For the text-containing cell, return its midpoint in [x, y] coordinate format. 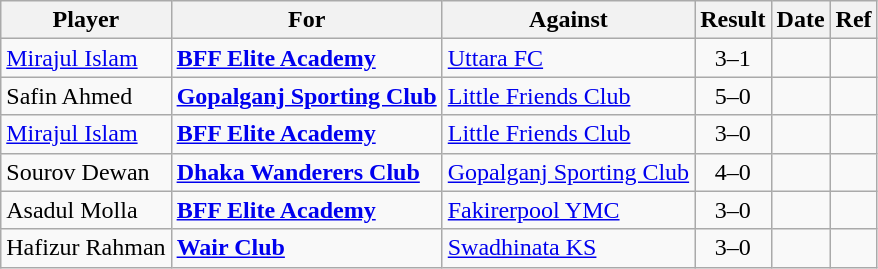
Result [733, 20]
Fakirerpool YMC [568, 210]
Hafizur Rahman [86, 248]
Uttara FC [568, 58]
Sourov Dewan [86, 172]
Ref [854, 20]
Swadhinata KS [568, 248]
Date [800, 20]
3–1 [733, 58]
5–0 [733, 96]
Safin Ahmed [86, 96]
Dhaka Wanderers Club [306, 172]
Against [568, 20]
4–0 [733, 172]
Player [86, 20]
Asadul Molla [86, 210]
Wair Club [306, 248]
For [306, 20]
